For the text-containing cell, return its midpoint in (X, Y) coordinate format. 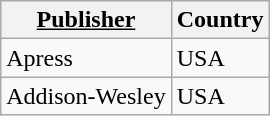
Country (220, 20)
Publisher (86, 20)
Addison-Wesley (86, 96)
Apress (86, 58)
